Detect which cell encompasses the target text, then output its (X, Y) center coordinate. 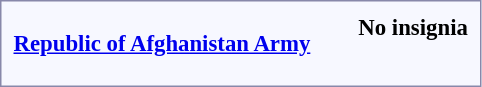
No insignia (414, 27)
Republic of Afghanistan Army (162, 44)
